Identify which cell holds the provided text, then report its [x, y] central coordinate. 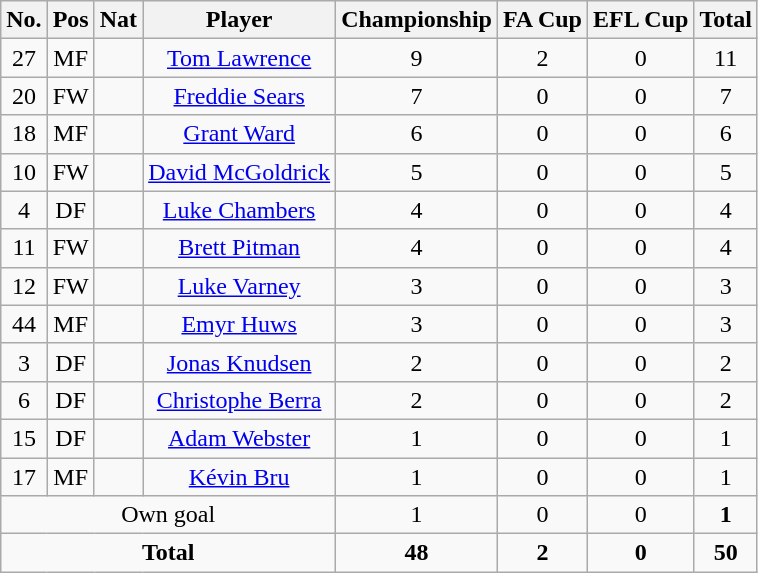
Luke Varney [240, 286]
Pos [70, 20]
Championship [417, 20]
10 [24, 172]
Freddie Sears [240, 96]
12 [24, 286]
17 [24, 477]
Adam Webster [240, 438]
No. [24, 20]
Nat [118, 20]
Kévin Bru [240, 477]
27 [24, 58]
FA Cup [542, 20]
Player [240, 20]
48 [417, 553]
EFL Cup [640, 20]
18 [24, 134]
Own goal [168, 515]
Brett Pitman [240, 248]
20 [24, 96]
Tom Lawrence [240, 58]
David McGoldrick [240, 172]
44 [24, 324]
Luke Chambers [240, 210]
Jonas Knudsen [240, 362]
50 [726, 553]
Christophe Berra [240, 400]
Emyr Huws [240, 324]
9 [417, 58]
15 [24, 438]
Grant Ward [240, 134]
